Determine the (X, Y) coordinate at the center of the cell enclosing the given text.  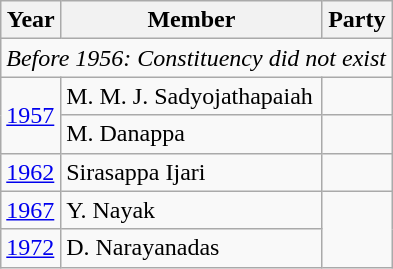
M. M. J. Sadyojathapaiah (192, 96)
Y. Nayak (192, 210)
Before 1956: Constituency did not exist (196, 58)
Year (31, 20)
Sirasappa Ijari (192, 172)
D. Narayanadas (192, 248)
Party (356, 20)
M. Danappa (192, 134)
Member (192, 20)
1957 (31, 115)
1972 (31, 248)
1967 (31, 210)
1962 (31, 172)
